For the text-containing cell, return its midpoint in [X, Y] coordinate format. 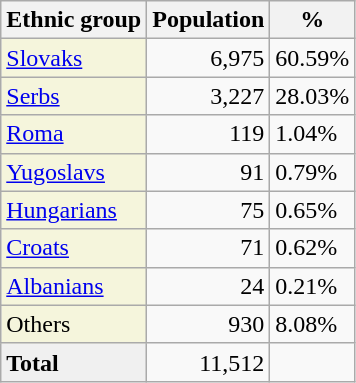
11,512 [208, 362]
60.59% [312, 58]
Population [208, 20]
Total [74, 362]
Croats [74, 248]
Slovaks [74, 58]
Roma [74, 134]
0.21% [312, 286]
3,227 [208, 96]
0.65% [312, 210]
8.08% [312, 324]
119 [208, 134]
91 [208, 172]
Others [74, 324]
930 [208, 324]
0.62% [312, 248]
28.03% [312, 96]
% [312, 20]
0.79% [312, 172]
Yugoslavs [74, 172]
1.04% [312, 134]
75 [208, 210]
Ethnic group [74, 20]
Serbs [74, 96]
Albanians [74, 286]
71 [208, 248]
6,975 [208, 58]
24 [208, 286]
Hungarians [74, 210]
